Determine the (x, y) coordinate at the center of the cell enclosing the given text.  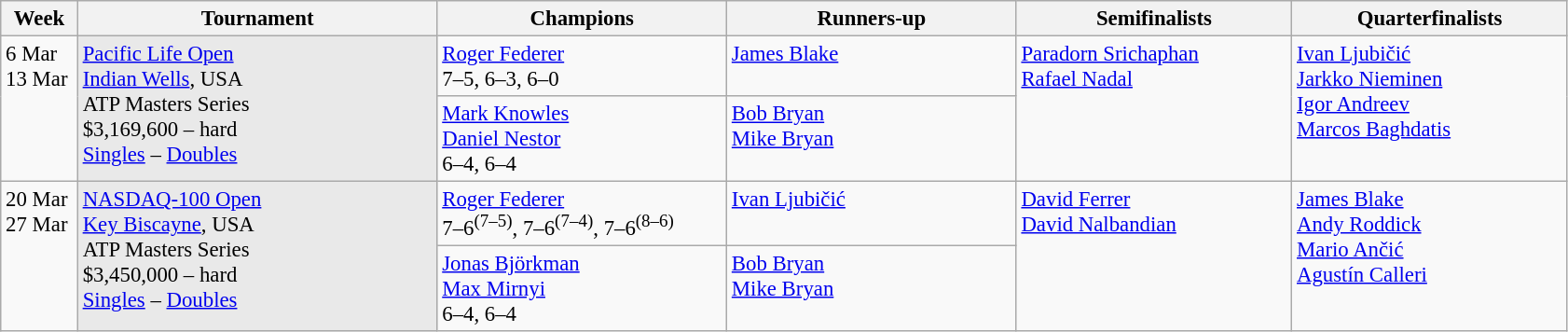
Jonas Björkman Max Mirnyi 6–4, 6–4 (582, 289)
6 Mar13 Mar (39, 109)
Ivan Ljubičić (873, 214)
Week (39, 19)
20 Mar27 Mar (39, 257)
Ivan Ljubičić Jarkko Nieminen Igor Andreev Marcos Baghdatis (1430, 109)
Mark Knowles Daniel Nestor 6–4, 6–4 (582, 139)
Semifinalists (1154, 19)
Runners-up (873, 19)
Champions (582, 19)
Roger Federer7–6(7–5), 7–6(7–4), 7–6(8–6) (582, 214)
Paradorn Srichaphan Rafael Nadal (1154, 109)
NASDAQ-100 Open Key Biscayne, USAATP Masters Series$3,450,000 – hard Singles – Doubles (257, 257)
Roger Federer7–5, 6–3, 6–0 (582, 67)
Tournament (257, 19)
Pacific Life Open Indian Wells, USAATP Masters Series$3,169,600 – hard Singles – Doubles (257, 109)
James Blake (873, 67)
Quarterfinalists (1430, 19)
James Blake Andy Roddick Mario Ančić Agustín Calleri (1430, 257)
David Ferrer David Nalbandian (1154, 257)
